Scan for the cell matching the given text and deliver its (x, y) coordinate at center. 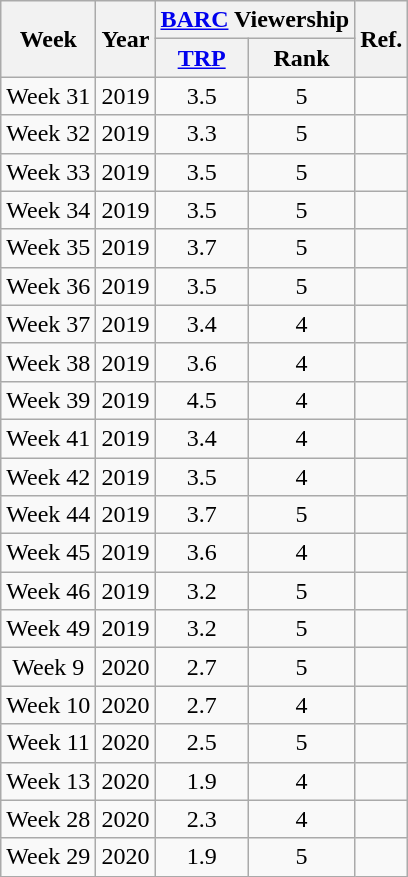
Week 49 (48, 629)
Week 45 (48, 553)
BARC Viewership (255, 20)
Week 31 (48, 96)
2.3 (202, 819)
Week 41 (48, 438)
Week 13 (48, 781)
Week 34 (48, 210)
TRP (202, 58)
Week 32 (48, 134)
Week 35 (48, 248)
Week 38 (48, 362)
Week 42 (48, 477)
Ref. (382, 39)
Week 9 (48, 667)
3.3 (202, 134)
Week 28 (48, 819)
Week 29 (48, 857)
Week 44 (48, 515)
Week 11 (48, 743)
2.5 (202, 743)
Year (126, 39)
Week 46 (48, 591)
Rank (301, 58)
Week (48, 39)
Week 36 (48, 286)
Week 37 (48, 324)
4.5 (202, 400)
Week 39 (48, 400)
Week 10 (48, 705)
Week 33 (48, 172)
